Locate the cell with the specified text and output its (x, y) center coordinate. 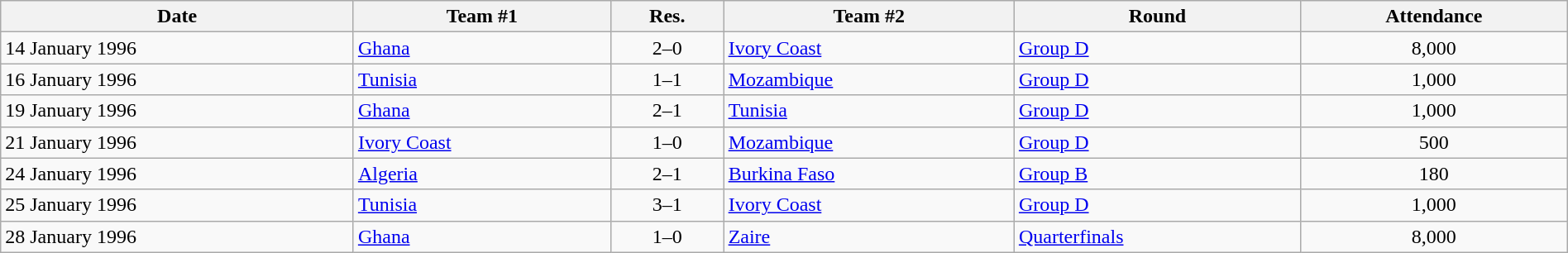
1–1 (667, 79)
Team #2 (868, 17)
Quarterfinals (1157, 236)
Res. (667, 17)
180 (1434, 174)
500 (1434, 142)
21 January 1996 (177, 142)
Team #1 (481, 17)
14 January 1996 (177, 48)
25 January 1996 (177, 205)
Algeria (481, 174)
Burkina Faso (868, 174)
2–0 (667, 48)
Round (1157, 17)
Date (177, 17)
3–1 (667, 205)
Group B (1157, 174)
19 January 1996 (177, 111)
28 January 1996 (177, 236)
Attendance (1434, 17)
Zaire (868, 236)
16 January 1996 (177, 79)
24 January 1996 (177, 174)
